Extract the (x, y) coordinate from the center of the cell holding the provided text.  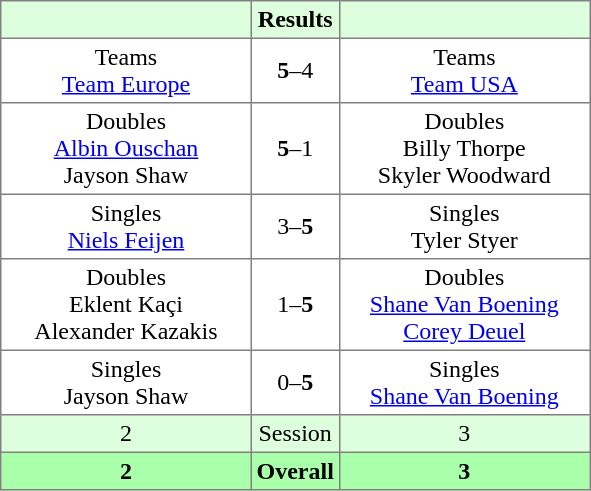
Results (295, 20)
Overall (295, 471)
DoublesAlbin OuschanJayson Shaw (126, 149)
DoublesShane Van BoeningCorey Deuel (464, 305)
3–5 (295, 226)
1–5 (295, 305)
SinglesTyler Styer (464, 226)
5–4 (295, 70)
Session (295, 434)
5–1 (295, 149)
0–5 (295, 382)
SinglesShane Van Boening (464, 382)
SinglesJayson Shaw (126, 382)
SinglesNiels Feijen (126, 226)
TeamsTeam USA (464, 70)
TeamsTeam Europe (126, 70)
DoublesBilly ThorpeSkyler Woodward (464, 149)
DoublesEklent KaçiAlexander Kazakis (126, 305)
